Return [X, Y] of the center of cell containing provided text 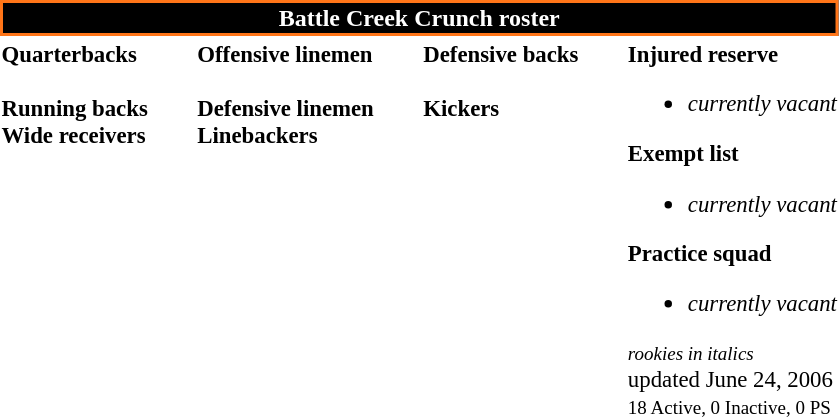
Battle Creek Crunch roster [419, 18]
